Output the [x, y] coordinate of the center of the cell containing the given text.  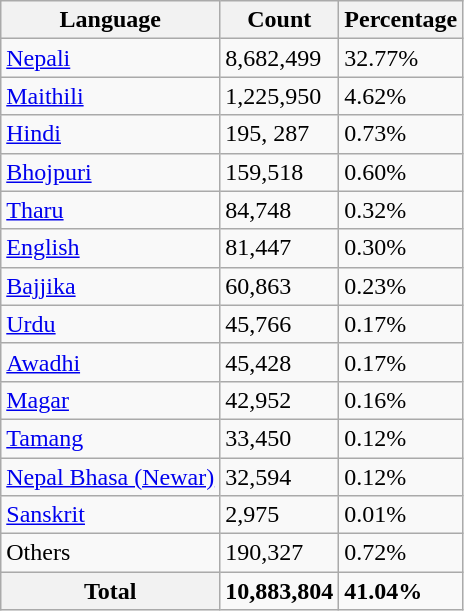
4.62% [401, 96]
Urdu [110, 324]
Tamang [110, 438]
Tharu [110, 210]
Hindi [110, 134]
32.77% [401, 58]
2,975 [280, 515]
41.04% [401, 591]
190,327 [280, 553]
10,883,804 [280, 591]
English [110, 248]
Total [110, 591]
Nepali [110, 58]
42,952 [280, 400]
0.16% [401, 400]
Percentage [401, 20]
1,225,950 [280, 96]
Bajjika [110, 286]
0.32% [401, 210]
Others [110, 553]
8,682,499 [280, 58]
195, 287 [280, 134]
32,594 [280, 477]
Nepal Bhasa (Newar) [110, 477]
Bhojpuri [110, 172]
Language [110, 20]
0.01% [401, 515]
45,766 [280, 324]
0.73% [401, 134]
84,748 [280, 210]
159,518 [280, 172]
Maithili [110, 96]
81,447 [280, 248]
0.30% [401, 248]
33,450 [280, 438]
0.23% [401, 286]
60,863 [280, 286]
0.72% [401, 553]
Awadhi [110, 362]
45,428 [280, 362]
Count [280, 20]
Magar [110, 400]
0.60% [401, 172]
Sanskrit [110, 515]
